Pinpoint the cell where the given text exists, returning its (X, Y) midpoint coordinate. 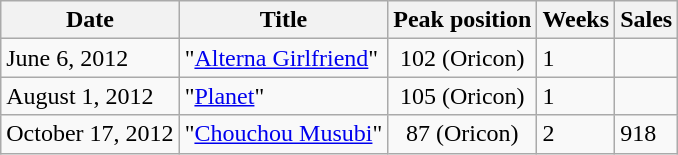
Date (90, 20)
2 (576, 134)
87 (Oricon) (462, 134)
Sales (646, 20)
"Planet" (284, 96)
102 (Oricon) (462, 58)
August 1, 2012 (90, 96)
"Alterna Girlfriend" (284, 58)
Peak position (462, 20)
105 (Oricon) (462, 96)
October 17, 2012 (90, 134)
Title (284, 20)
June 6, 2012 (90, 58)
Weeks (576, 20)
918 (646, 134)
"Chouchou Musubi" (284, 134)
